Detect which cell encompasses the target text, then output its (x, y) center coordinate. 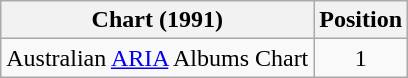
1 (361, 58)
Australian ARIA Albums Chart (158, 58)
Chart (1991) (158, 20)
Position (361, 20)
